Extract the (x, y) coordinate from the center of the cell holding the provided text.  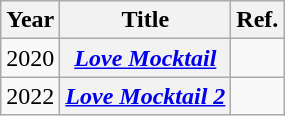
Love Mocktail 2 (146, 96)
Love Mocktail (146, 58)
2022 (30, 96)
2020 (30, 58)
Year (30, 20)
Ref. (258, 20)
Title (146, 20)
